Scan for the cell matching the given text and deliver its [X, Y] coordinate at center. 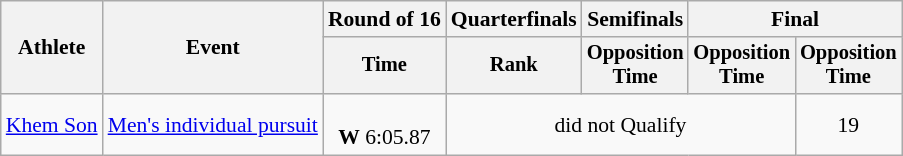
Khem Son [52, 124]
Rank [514, 66]
19 [848, 124]
did not Qualify [620, 124]
Event [213, 48]
Round of 16 [384, 19]
Men's individual pursuit [213, 124]
Final [794, 19]
W 6:05.87 [384, 124]
Semifinals [636, 19]
Athlete [52, 48]
Quarterfinals [514, 19]
Time [384, 66]
